Scan for the cell matching the given text and deliver its [x, y] coordinate at center. 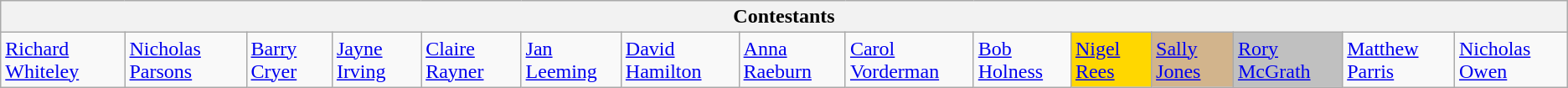
Nigel Rees [1111, 60]
Matthew Parris [1399, 60]
Barry Cryer [289, 60]
Carol Vorderman [910, 60]
Jayne Irving [376, 60]
Claire Rayner [471, 60]
Jan Leeming [571, 60]
Sally Jones [1193, 60]
Nicholas Parsons [186, 60]
Anna Raeburn [792, 60]
Bob Holness [1022, 60]
David Hamilton [680, 60]
Rory McGrath [1287, 60]
Richard Whiteley [63, 60]
Nicholas Owen [1511, 60]
Contestants [784, 17]
